Find where the given text appears and provide that cell's center as [X, Y] coordinate. 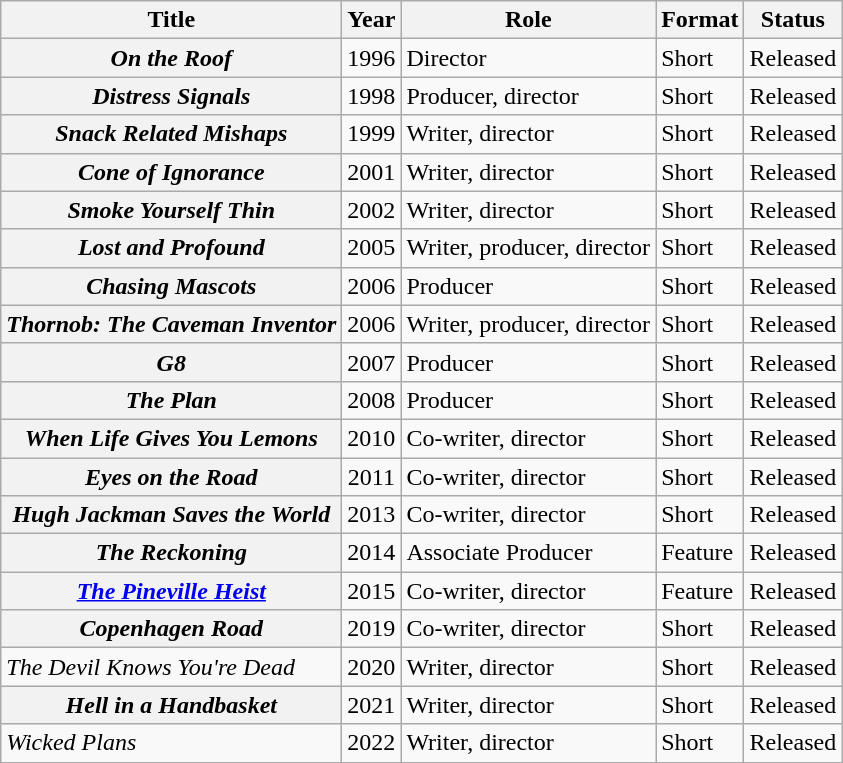
2002 [372, 210]
G8 [172, 362]
Wicked Plans [172, 743]
Snack Related Mishaps [172, 134]
1996 [372, 58]
2021 [372, 705]
On the Roof [172, 58]
Chasing Mascots [172, 286]
Distress Signals [172, 96]
2019 [372, 629]
Hell in a Handbasket [172, 705]
2020 [372, 667]
Lost and Profound [172, 248]
2015 [372, 591]
2014 [372, 553]
2011 [372, 477]
1998 [372, 96]
Year [372, 20]
Role [528, 20]
1999 [372, 134]
2007 [372, 362]
The Devil Knows You're Dead [172, 667]
2008 [372, 400]
The Plan [172, 400]
Associate Producer [528, 553]
Smoke Yourself Thin [172, 210]
2022 [372, 743]
The Reckoning [172, 553]
Title [172, 20]
Format [700, 20]
Cone of Ignorance [172, 172]
Copenhagen Road [172, 629]
Eyes on the Road [172, 477]
2013 [372, 515]
Status [793, 20]
Hugh Jackman Saves the World [172, 515]
When Life Gives You Lemons [172, 438]
Director [528, 58]
2010 [372, 438]
Thornob: The Caveman Inventor [172, 324]
Producer, director [528, 96]
2001 [372, 172]
The Pineville Heist [172, 591]
2005 [372, 248]
